Pinpoint the cell where the given text exists, returning its (X, Y) midpoint coordinate. 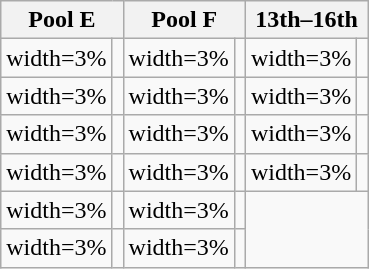
Pool F (184, 20)
13th–16th (306, 20)
Pool E (62, 20)
